Output the (x, y) coordinate of the center of the cell containing the given text.  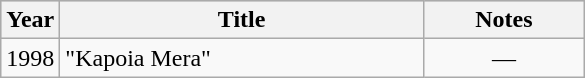
Notes (504, 20)
Year (30, 20)
Title (242, 20)
— (504, 58)
"Kapoia Mera" (242, 58)
1998 (30, 58)
